Capture the cell that displays the provided text and extract its [x, y] central coordinate. 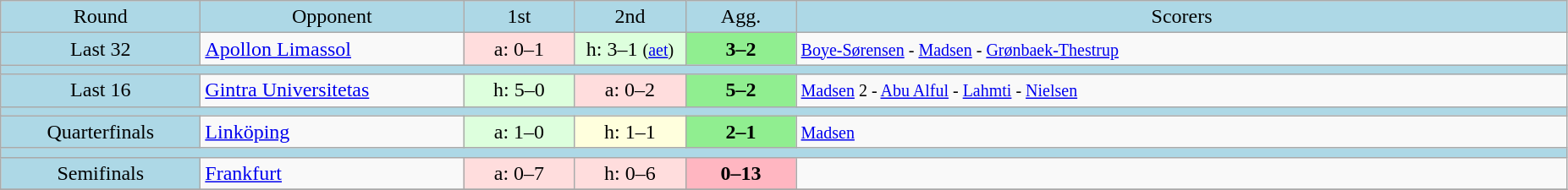
Last 16 [101, 90]
Last 32 [101, 49]
Scorers [1181, 17]
a: 0–2 [630, 90]
h: 5–0 [520, 90]
2nd [630, 17]
0–13 [741, 173]
h: 1–1 [630, 132]
2–1 [741, 132]
h: 0–6 [630, 173]
Madsen [1181, 132]
h: 3–1 (aet) [630, 49]
Frankfurt [332, 173]
a: 0–1 [520, 49]
Opponent [332, 17]
3–2 [741, 49]
Boye-Sørensen - Madsen - Grønbaek-Thestrup [1181, 49]
Madsen 2 - Abu Alful - Lahmti - Nielsen [1181, 90]
Gintra Universitetas [332, 90]
5–2 [741, 90]
1st [520, 17]
a: 1–0 [520, 132]
Quarterfinals [101, 132]
Apollon Limassol [332, 49]
a: 0–7 [520, 173]
Semifinals [101, 173]
Linköping [332, 132]
Agg. [741, 17]
Round [101, 17]
